Return (X, Y) of the center of cell containing provided text 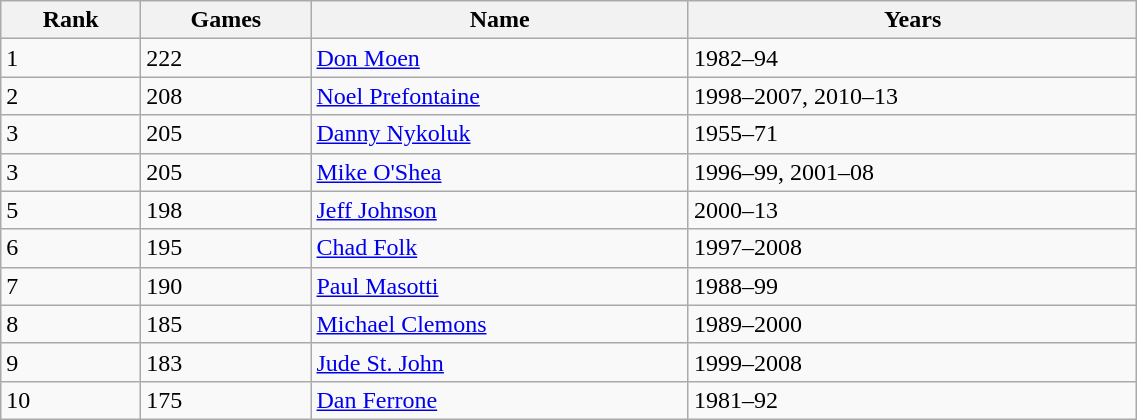
2000–13 (912, 210)
5 (71, 210)
1 (71, 58)
Dan Ferrone (500, 400)
Jeff Johnson (500, 210)
10 (71, 400)
183 (226, 362)
Rank (71, 20)
208 (226, 96)
Paul Masotti (500, 286)
1981–92 (912, 400)
1989–2000 (912, 324)
190 (226, 286)
Noel Prefontaine (500, 96)
Chad Folk (500, 248)
1998–2007, 2010–13 (912, 96)
Mike O'Shea (500, 172)
Name (500, 20)
185 (226, 324)
195 (226, 248)
Years (912, 20)
Danny Nykoluk (500, 134)
198 (226, 210)
Jude St. John (500, 362)
1982–94 (912, 58)
Games (226, 20)
8 (71, 324)
1988–99 (912, 286)
1955–71 (912, 134)
Don Moen (500, 58)
9 (71, 362)
Michael Clemons (500, 324)
1996–99, 2001–08 (912, 172)
2 (71, 96)
175 (226, 400)
1999–2008 (912, 362)
6 (71, 248)
222 (226, 58)
1997–2008 (912, 248)
7 (71, 286)
